Return [x, y] of the center of cell containing provided text 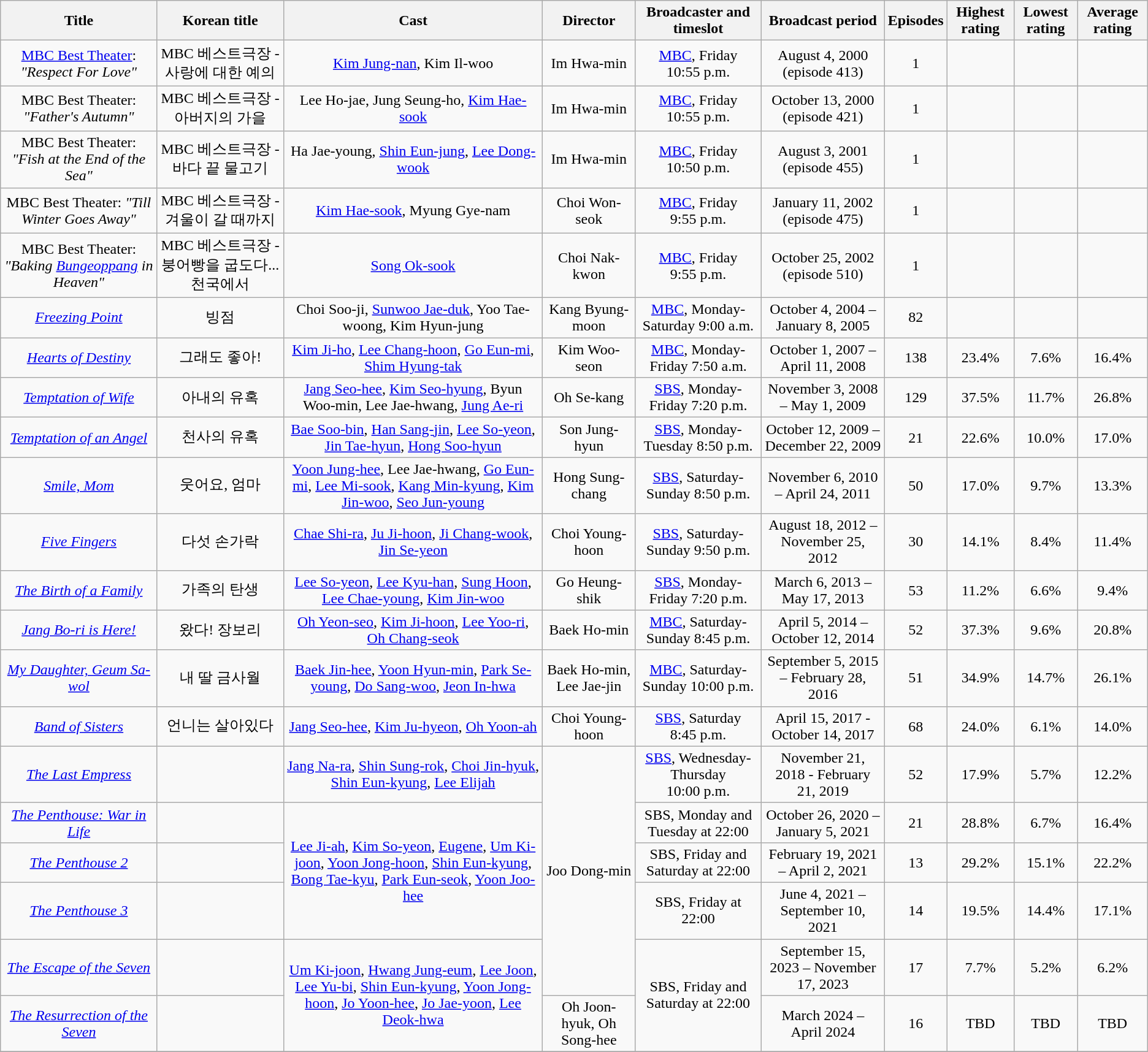
11.2% [980, 590]
37.5% [980, 397]
Temptation of Wife [78, 397]
11.4% [1112, 542]
Baek Ho-min, Lee Jae-jin [589, 678]
53 [916, 590]
언니는 살아있다 [220, 726]
November 6, 2010 – April 24, 2011 [823, 486]
Korean title [220, 21]
SBS, Wednesday-Thursday 10:00 p.m. [698, 774]
14.4% [1046, 910]
MBC, Monday-Friday 7:50 a.m. [698, 358]
October 1, 2007 – April 11, 2008 [823, 358]
October 12, 2009 – December 22, 2009 [823, 438]
10.0% [1046, 438]
August 18, 2012 – November 25, 2012 [823, 542]
The Penthouse: War in Life [78, 823]
15.1% [1046, 862]
14 [916, 910]
14.7% [1046, 678]
MBC Best Theater: "Fish at the End of the Sea" [78, 159]
Baek Jin-hee, Yoon Hyun-min, Park Se-young, Do Sang-woo, Jeon In-hwa [413, 678]
12.2% [1112, 774]
Band of Sisters [78, 726]
Oh Yeon-seo, Kim Ji-hoon, Lee Yoo-ri, Oh Chang-seok [413, 630]
April 15, 2017 - October 14, 2017 [823, 726]
MBC Best Theater: "Respect For Love" [78, 63]
Kim Hae-sook, Myung Gye-nam [413, 210]
17.1% [1112, 910]
26.1% [1112, 678]
34.9% [980, 678]
MBC Best Theater: "Till Winter Goes Away" [78, 210]
Jang Bo-ri is Here! [78, 630]
February 19, 2021 – April 2, 2021 [823, 862]
내 딸 금사월 [220, 678]
Director [589, 21]
August 4, 2000 (episode 413) [823, 63]
138 [916, 358]
6.6% [1046, 590]
Song Ok-sook [413, 265]
51 [916, 678]
Um Ki-joon, Hwang Jung-eum, Lee Joon, Lee Yu-bi, Shin Eun-kyung, Yoon Jong-hoon, Jo Yoon-hee, Jo Jae-yoon, Lee Deok-hwa [413, 996]
7.7% [980, 967]
Broadcast period [823, 21]
14.1% [980, 542]
October 26, 2020 – January 5, 2021 [823, 823]
Baek Ho-min [589, 630]
Smile, Mom [78, 486]
Jang Seo-hee, Kim Ju-hyeon, Oh Yoon-ah [413, 726]
37.3% [980, 630]
Lee So-yeon, Lee Kyu-han, Sung Hoon, Lee Chae-young, Kim Jin-woo [413, 590]
Son Jung-hyun [589, 438]
Chae Shi-ra, Ju Ji-hoon, Ji Chang-wook, Jin Se-yeon [413, 542]
천사의 유혹 [220, 438]
82 [916, 318]
11.7% [1046, 397]
Choi Soo-ji, Sunwoo Jae-duk, Yoo Tae-woong, Kim Hyun-jung [413, 318]
9.4% [1112, 590]
MBC 베스트극장 - 사랑에 대한 예의 [220, 63]
Lee Ho-jae, Jung Seung-ho, Kim Hae-sook [413, 109]
August 3, 2001 (episode 455) [823, 159]
January 11, 2002 (episode 475) [823, 210]
26.8% [1112, 397]
Title [78, 21]
October 4, 2004 – January 8, 2005 [823, 318]
SBS, Monday-Tuesday 8:50 p.m. [698, 438]
MBC 베스트극장 - 바다 끝 물고기 [220, 159]
20.8% [1112, 630]
MBC, Monday-Saturday 9:00 a.m. [698, 318]
Hong Sung-chang [589, 486]
23.4% [980, 358]
SBS, Friday at 22:00 [698, 910]
The Escape of the Seven [78, 967]
MBC, Friday 10:50 p.m. [698, 159]
MBC 베스트극장 - 붕어빵을 굽도다... 천국에서 [220, 265]
30 [916, 542]
SBS, Saturday 8:45 p.m. [698, 726]
Freezing Point [78, 318]
29.2% [980, 862]
October 13, 2000 (episode 421) [823, 109]
Yoon Jung-hee, Lee Jae-hwang, Go Eun-mi, Lee Mi-sook, Kang Min-kyung, Kim Jin-woo, Seo Jun-young [413, 486]
Lee Ji-ah, Kim So-yeon, Eugene, Um Ki-joon, Yoon Jong-hoon, Shin Eun-kyung, Bong Tae-kyu, Park Eun-seok, Yoon Joo-hee [413, 871]
Choi Won-seok [589, 210]
September 5, 2015 – February 28, 2016 [823, 678]
Average rating [1112, 21]
MBC Best Theater: "Baking Bungeoppang in Heaven" [78, 265]
SBS, Monday and Tuesday at 22:00 [698, 823]
Hearts of Destiny [78, 358]
Cast [413, 21]
28.8% [980, 823]
MBC, Saturday-Sunday 10:00 p.m. [698, 678]
6.2% [1112, 967]
그래도 좋아! [220, 358]
September 15, 2023 – November 17, 2023 [823, 967]
17 [916, 967]
16 [916, 1024]
MBC, Saturday-Sunday 8:45 p.m. [698, 630]
9.7% [1046, 486]
Joo Dong-min [589, 871]
6.1% [1046, 726]
MBC 베스트극장 - 겨울이 갈 때까지 [220, 210]
November 3, 2008 – May 1, 2009 [823, 397]
24.0% [980, 726]
68 [916, 726]
April 5, 2014 – October 12, 2014 [823, 630]
Temptation of an Angel [78, 438]
17.9% [980, 774]
8.4% [1046, 542]
6.7% [1046, 823]
MBC 베스트극장 - 아버지의 가을 [220, 109]
Choi Nak-kwon [589, 265]
다섯 손가락 [220, 542]
13.3% [1112, 486]
Broadcaster and timeslot [698, 21]
50 [916, 486]
The Birth of a Family [78, 590]
Jang Na-ra, Shin Sung-rok, Choi Jin-hyuk, Shin Eun-kyung, Lee Elijah [413, 774]
22.6% [980, 438]
The Resurrection of the Seven [78, 1024]
Kim Jung-nan, Kim Il-woo [413, 63]
왔다! 장보리 [220, 630]
The Last Empress [78, 774]
5.2% [1046, 967]
Kim Ji-ho, Lee Chang-hoon, Go Eun-mi, Shim Hyung-tak [413, 358]
November 21, 2018 - February 21, 2019 [823, 774]
Go Heung-shik [589, 590]
Five Fingers [78, 542]
Bae Soo-bin, Han Sang-jin, Lee So-yeon, Jin Tae-hyun, Hong Soo-hyun [413, 438]
Kim Woo-seon [589, 358]
MBC Best Theater: "Father's Autumn" [78, 109]
Episodes [916, 21]
7.6% [1046, 358]
가족의 탄생 [220, 590]
웃어요, 엄마 [220, 486]
October 25, 2002 (episode 510) [823, 265]
13 [916, 862]
My Daughter, Geum Sa-wol [78, 678]
June 4, 2021 – September 10, 2021 [823, 910]
5.7% [1046, 774]
The Penthouse 3 [78, 910]
Ha Jae-young, Shin Eun-jung, Lee Dong-wook [413, 159]
March 6, 2013 – May 17, 2013 [823, 590]
Highest rating [980, 21]
빙점 [220, 318]
Lowest rating [1046, 21]
Oh Se-kang [589, 397]
14.0% [1112, 726]
아내의 유혹 [220, 397]
129 [916, 397]
SBS, Saturday-Sunday 8:50 p.m. [698, 486]
9.6% [1046, 630]
19.5% [980, 910]
Kang Byung-moon [589, 318]
SBS, Saturday-Sunday 9:50 p.m. [698, 542]
22.2% [1112, 862]
March 2024 – April 2024 [823, 1024]
Jang Seo-hee, Kim Seo-hyung, Byun Woo-min, Lee Jae-hwang, Jung Ae-ri [413, 397]
Oh Joon-hyuk, Oh Song-hee [589, 1024]
The Penthouse 2 [78, 862]
